Capture the cell that displays the provided text and extract its [x, y] central coordinate. 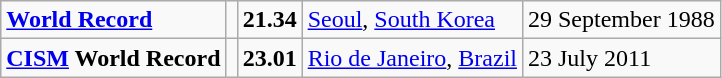
21.34 [270, 20]
World Record [114, 20]
CISM World Record [114, 58]
29 September 1988 [621, 20]
Seoul, South Korea [412, 20]
23.01 [270, 58]
Rio de Janeiro, Brazil [412, 58]
23 July 2011 [621, 58]
